Capture the cell that displays the provided text and extract its (x, y) central coordinate. 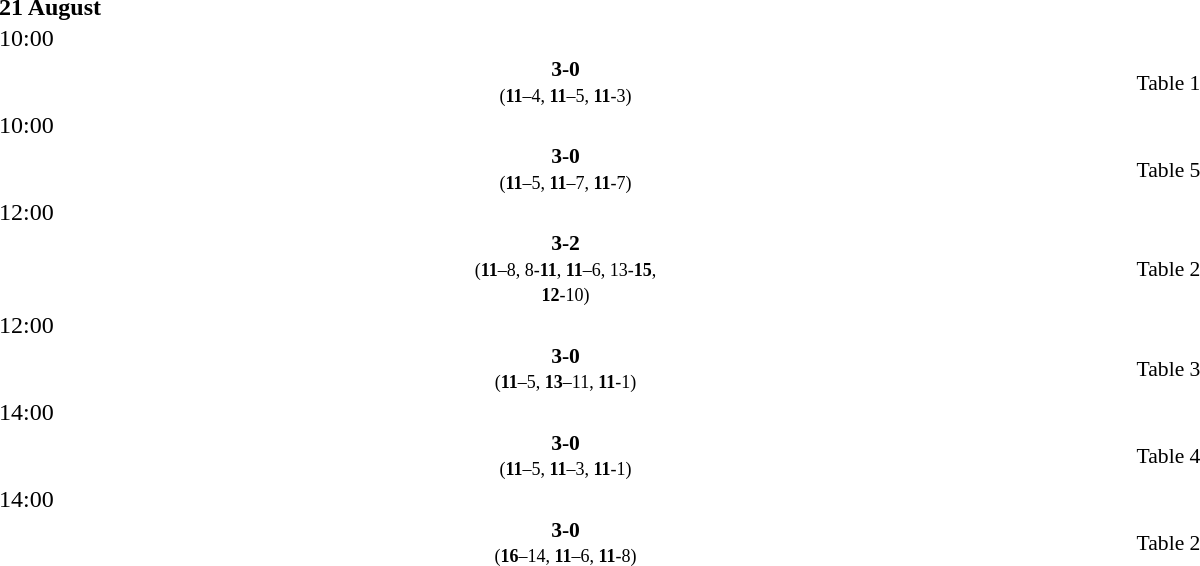
3-2 (11–8, 8-11, 11–6, 13-15, 12-10) (566, 269)
3-0 (11–4, 11–5, 11-3) (566, 82)
3-0 (11–5, 11–7, 11-7) (566, 169)
3-0 (11–5, 11–3, 11-1) (566, 455)
3-0 (11–5, 13–11, 11-1) (566, 369)
